Identify which cell holds the provided text, then report its (x, y) central coordinate. 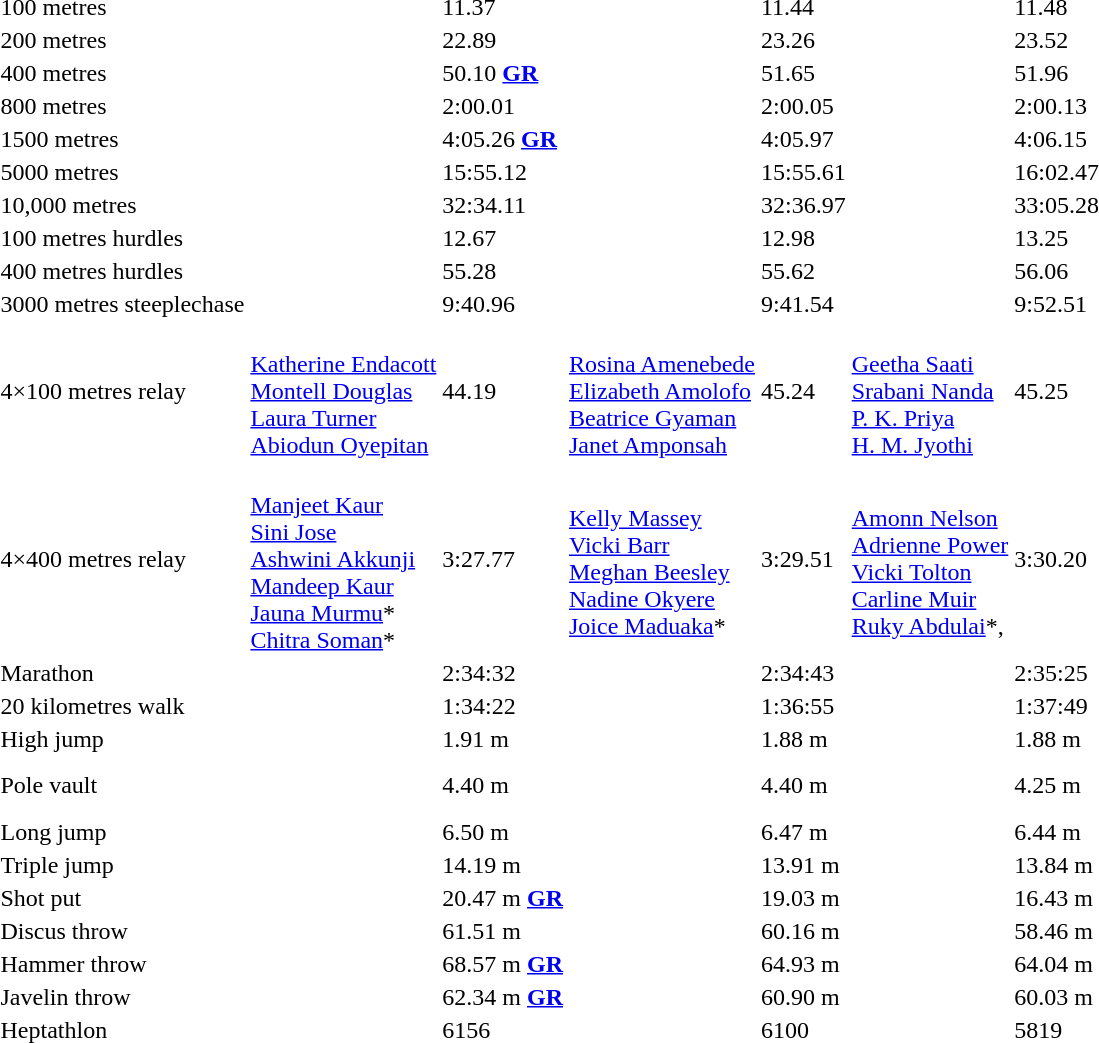
19.03 m (803, 898)
Katherine EndacottMontell DouglasLaura TurnerAbiodun Oyepitan (344, 391)
62.34 m GR (503, 997)
61.51 m (503, 931)
2:00.01 (503, 106)
Geetha SaatiSrabani NandaP. K. PriyaH. M. Jyothi (930, 391)
20.47 m GR (503, 898)
2:00.05 (803, 106)
9:41.54 (803, 304)
4:05.97 (803, 139)
55.62 (803, 271)
15:55.61 (803, 172)
1.91 m (503, 739)
Amonn NelsonAdrienne PowerVicki ToltonCarline Muir Ruky Abdulai*, (930, 559)
Kelly MasseyVicki BarrMeghan BeesleyNadine OkyereJoice Maduaka* (662, 559)
13.91 m (803, 865)
44.19 (503, 391)
45.24 (803, 391)
1:36:55 (803, 706)
6.47 m (803, 832)
32:34.11 (503, 205)
32:36.97 (803, 205)
50.10 GR (503, 73)
22.89 (503, 40)
23.26 (803, 40)
4:05.26 GR (503, 139)
3:27.77 (503, 559)
51.65 (803, 73)
Manjeet KaurSini JoseAshwini AkkunjiMandeep KaurJauna Murmu*Chitra Soman* (344, 559)
9:40.96 (503, 304)
1:34:22 (503, 706)
1.88 m (803, 739)
2:34:32 (503, 673)
Rosina AmenebedeElizabeth AmolofoBeatrice GyamanJanet Amponsah (662, 391)
60.16 m (803, 931)
2:34:43 (803, 673)
14.19 m (503, 865)
60.90 m (803, 997)
15:55.12 (503, 172)
68.57 m GR (503, 964)
12.98 (803, 238)
6.50 m (503, 832)
3:29.51 (803, 559)
64.93 m (803, 964)
12.67 (503, 238)
55.28 (503, 271)
